Capture the cell that displays the provided text and extract its [x, y] central coordinate. 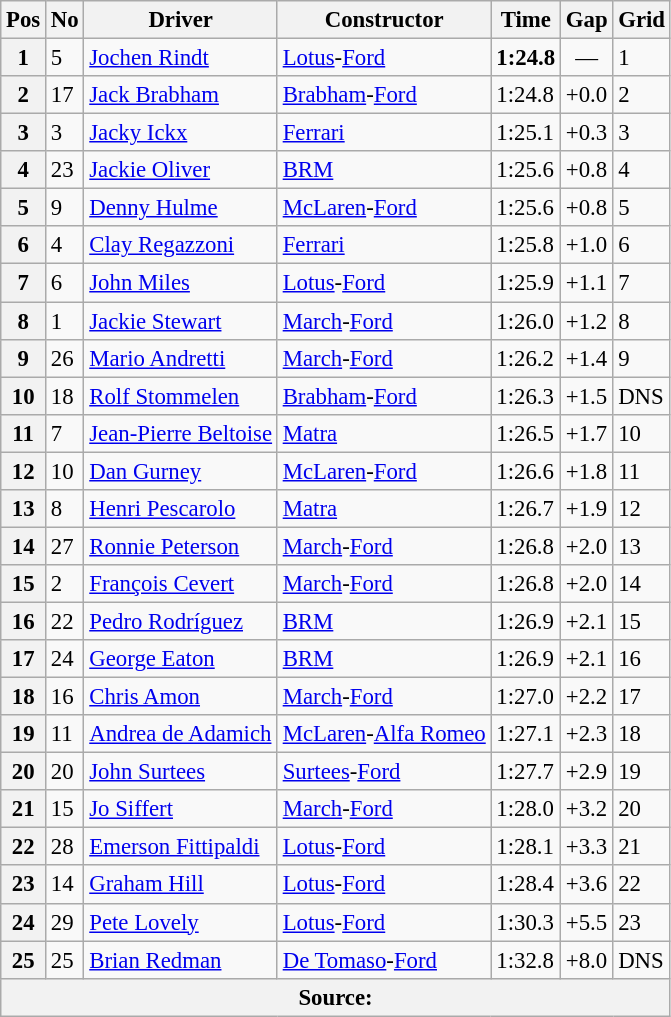
26 [65, 358]
Time [526, 20]
+3.3 [586, 847]
Clay Regazzoni [180, 245]
Source: [336, 997]
Ronnie Peterson [180, 546]
1:26.7 [526, 509]
27 [65, 546]
Graham Hill [180, 885]
Driver [180, 20]
1:32.8 [526, 960]
Jacky Ickx [180, 133]
1:27.7 [526, 772]
+1.8 [586, 471]
+3.2 [586, 809]
Jochen Rindt [180, 58]
1:25.9 [526, 283]
Gap [586, 20]
1:26.6 [526, 471]
+1.4 [586, 358]
+1.9 [586, 509]
+5.5 [586, 922]
1:28.4 [526, 885]
Denny Hulme [180, 208]
+3.6 [586, 885]
Constructor [384, 20]
Pedro Rodríguez [180, 621]
+1.1 [586, 283]
Jack Brabham [180, 95]
Henri Pescarolo [180, 509]
François Cevert [180, 584]
+1.5 [586, 396]
+1.2 [586, 321]
1:27.1 [526, 734]
Andrea de Adamich [180, 734]
+1.7 [586, 433]
+2.9 [586, 772]
Jean-Pierre Beltoise [180, 433]
Chris Amon [180, 697]
McLaren-Alfa Romeo [384, 734]
1:27.0 [526, 697]
Pos [24, 20]
1:28.0 [526, 809]
1:28.1 [526, 847]
John Surtees [180, 772]
+0.0 [586, 95]
+2.2 [586, 697]
George Eaton [180, 659]
1:30.3 [526, 922]
1:26.0 [526, 321]
Dan Gurney [180, 471]
No [65, 20]
Jackie Stewart [180, 321]
Jackie Oliver [180, 170]
Mario Andretti [180, 358]
+1.0 [586, 245]
De Tomaso-Ford [384, 960]
+0.3 [586, 133]
29 [65, 922]
+2.3 [586, 734]
1:25.8 [526, 245]
+8.0 [586, 960]
1:26.2 [526, 358]
Surtees-Ford [384, 772]
Brian Redman [180, 960]
1:25.1 [526, 133]
Grid [642, 20]
John Miles [180, 283]
— [586, 58]
Emerson Fittipaldi [180, 847]
Rolf Stommelen [180, 396]
1:26.5 [526, 433]
Jo Siffert [180, 809]
1:26.3 [526, 396]
28 [65, 847]
Pete Lovely [180, 922]
